From the cell containing the given text, extract its center point as [X, Y] coordinate. 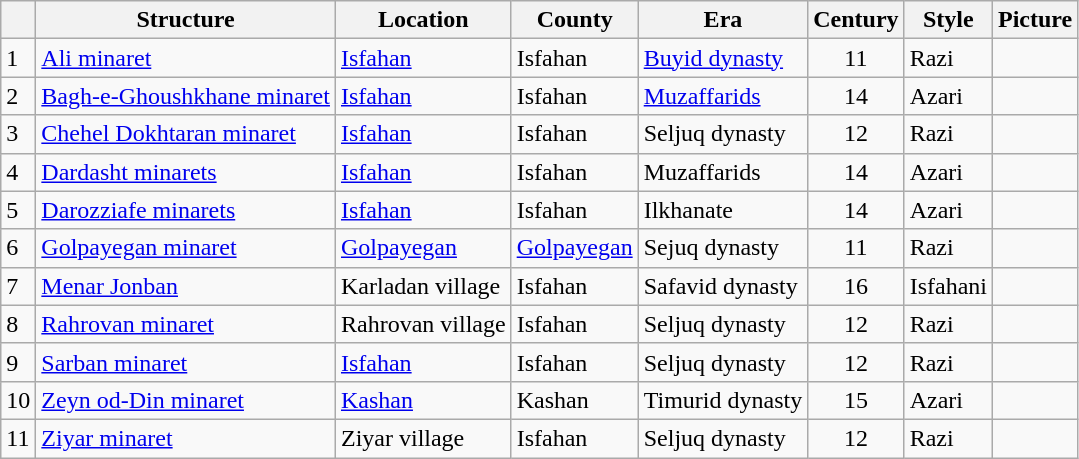
Sarban minaret [186, 362]
5 [18, 210]
Location [423, 20]
1 [18, 58]
2 [18, 96]
Chehel Dokhtaran minaret [186, 134]
Golpayegan minaret [186, 248]
3 [18, 134]
Bagh-e-Ghoushkhane minaret [186, 96]
Zeyn od-Din minaret [186, 400]
Ilkhanate [723, 210]
7 [18, 286]
Era [723, 20]
Karladan village [423, 286]
Buyid dynasty [723, 58]
Ziyar village [423, 438]
9 [18, 362]
6 [18, 248]
Menar Jonban [186, 286]
8 [18, 324]
Sejuq dynasty [723, 248]
Darozziafe minarets [186, 210]
Isfahani [948, 286]
County [574, 20]
15 [856, 400]
Ali minaret [186, 58]
Rahrovan village [423, 324]
Picture [1034, 20]
4 [18, 172]
10 [18, 400]
Dardasht minarets [186, 172]
Ziyar minaret [186, 438]
Century [856, 20]
Timurid dynasty [723, 400]
Style [948, 20]
16 [856, 286]
Structure [186, 20]
Rahrovan minaret [186, 324]
Safavid dynasty [723, 286]
